Extract the (X, Y) coordinate from the center of the cell holding the provided text.  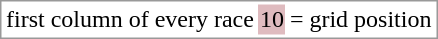
10 (272, 19)
= grid position (360, 19)
first column of every race (130, 19)
